Pinpoint the cell where the given text exists, returning its (X, Y) midpoint coordinate. 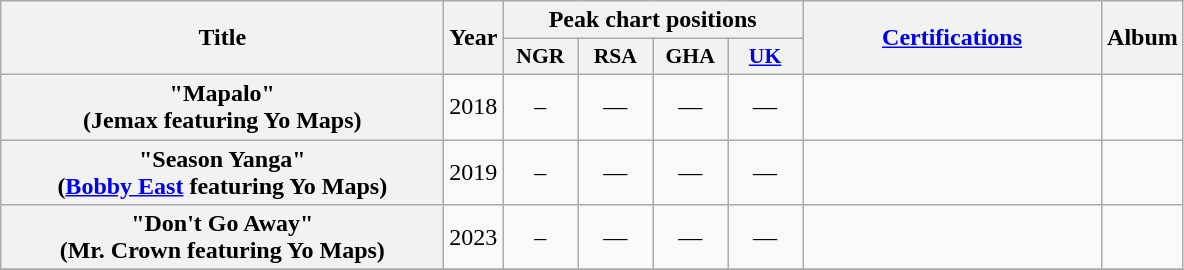
Certifications (952, 38)
"Don't Go Away"(Mr. Crown featuring Yo Maps) (222, 238)
Year (474, 38)
UK (766, 57)
2019 (474, 172)
Peak chart positions (653, 20)
2023 (474, 238)
"Mapalo"(Jemax featuring Yo Maps) (222, 106)
Album (1143, 38)
NGR (540, 57)
GHA (690, 57)
Title (222, 38)
"Season Yanga"(Bobby East featuring Yo Maps) (222, 172)
2018 (474, 106)
RSA (616, 57)
